Search for the cell housing the specified text and yield its [X, Y] center coordinate. 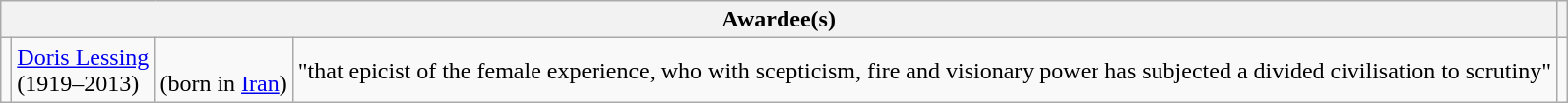
Doris Lessing(1919–2013) [83, 71]
"that epicist of the female experience, who with scepticism, fire and visionary power has subjected a divided civilisation to scrutiny" [924, 71]
(born in Iran) [223, 71]
Awardee(s) [780, 20]
